From the cell containing the given text, extract its center point as (x, y) coordinate. 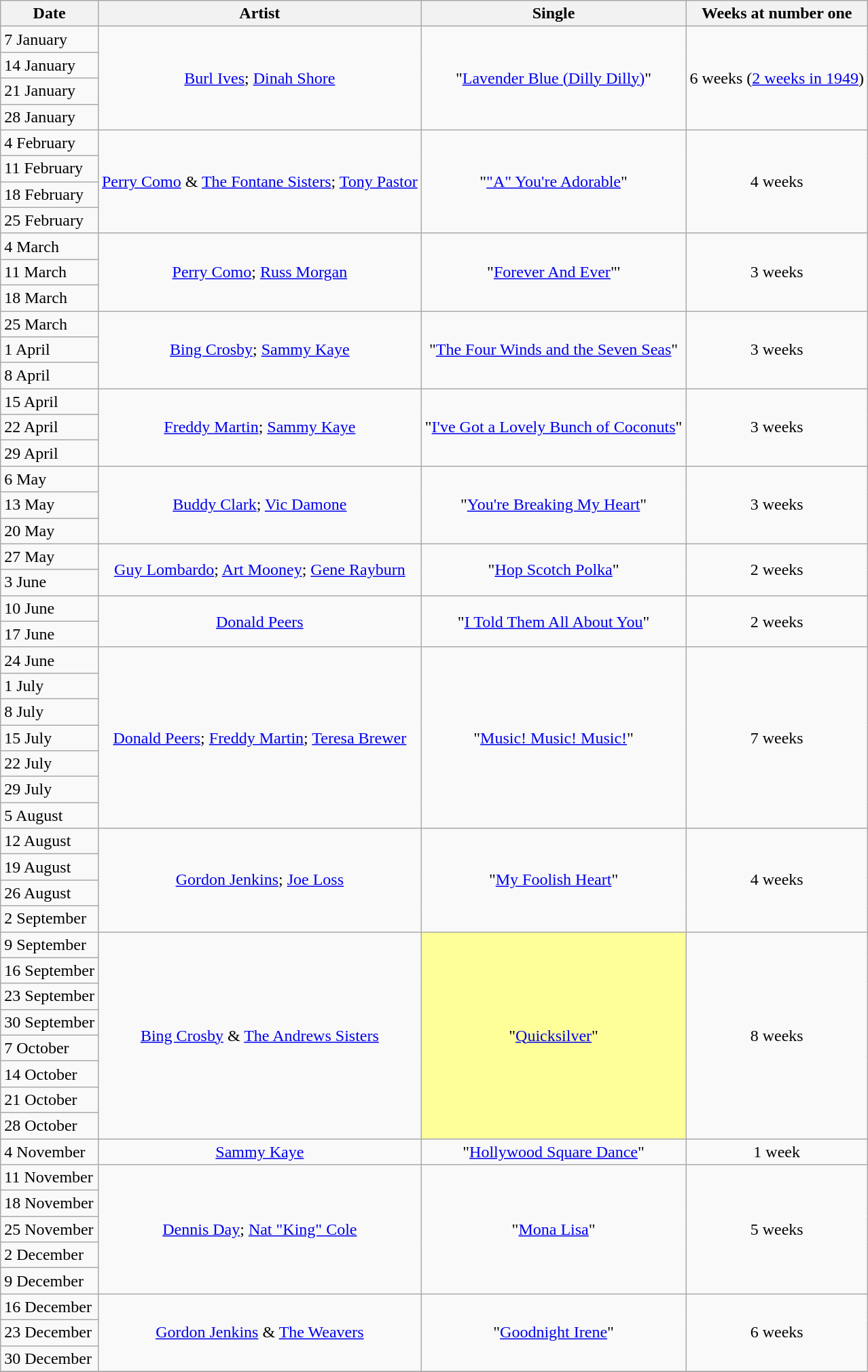
27 May (50, 557)
6 May (50, 479)
28 October (50, 1125)
4 November (50, 1152)
6 weeks (2 weeks in 1949) (777, 78)
11 November (50, 1178)
15 April (50, 402)
Gordon Jenkins; Joe Loss (259, 880)
""A" You're Adorable" (554, 181)
7 weeks (777, 737)
20 May (50, 531)
1 April (50, 350)
Sammy Kaye (259, 1152)
Bing Crosby; Sammy Kaye (259, 350)
22 April (50, 427)
"I've Got a Lovely Bunch of Coconuts" (554, 427)
14 January (50, 65)
Donald Peers; Freddy Martin; Teresa Brewer (259, 737)
6 weeks (777, 1333)
"Lavender Blue (Dilly Dilly)" (554, 78)
5 weeks (777, 1229)
"Hop Scotch Polka" (554, 569)
14 October (50, 1074)
8 April (50, 376)
"Quicksilver" (554, 1035)
7 October (50, 1048)
Single (554, 14)
19 August (50, 867)
25 March (50, 324)
16 December (50, 1307)
"The Four Winds and the Seven Seas" (554, 350)
28 January (50, 117)
23 September (50, 996)
Dennis Day; Nat "King" Cole (259, 1229)
Freddy Martin; Sammy Kaye (259, 427)
26 August (50, 893)
22 July (50, 764)
2 September (50, 919)
21 October (50, 1100)
"Mona Lisa" (554, 1229)
1 July (50, 686)
30 December (50, 1358)
18 March (50, 298)
"Forever And Ever"' (554, 272)
8 weeks (777, 1035)
11 February (50, 169)
Date (50, 14)
23 December (50, 1333)
Burl Ives; Dinah Shore (259, 78)
11 March (50, 272)
Donald Peers (259, 621)
29 April (50, 453)
13 May (50, 505)
21 January (50, 91)
9 September (50, 945)
18 November (50, 1203)
Perry Como & The Fontane Sisters; Tony Pastor (259, 181)
Weeks at number one (777, 14)
17 June (50, 634)
Bing Crosby & The Andrews Sisters (259, 1035)
Guy Lombardo; Art Mooney; Gene Rayburn (259, 569)
4 March (50, 246)
3 June (50, 582)
"My Foolish Heart" (554, 880)
25 February (50, 220)
1 week (777, 1152)
18 February (50, 194)
25 November (50, 1229)
"You're Breaking My Heart" (554, 505)
9 December (50, 1281)
24 June (50, 660)
5 August (50, 815)
Artist (259, 14)
10 June (50, 608)
15 July (50, 737)
Gordon Jenkins & The Weavers (259, 1333)
12 August (50, 841)
"I Told Them All About You" (554, 621)
"Music! Music! Music!" (554, 737)
"Hollywood Square Dance" (554, 1152)
8 July (50, 711)
Perry Como; Russ Morgan (259, 272)
4 February (50, 143)
Buddy Clark; Vic Damone (259, 505)
"Goodnight Irene" (554, 1333)
16 September (50, 970)
30 September (50, 1022)
29 July (50, 790)
7 January (50, 39)
2 December (50, 1255)
